For the text-containing cell, return its midpoint in [X, Y] coordinate format. 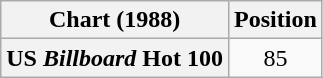
85 [276, 58]
Chart (1988) [115, 20]
Position [276, 20]
US Billboard Hot 100 [115, 58]
